Search for the cell housing the specified text and yield its (x, y) center coordinate. 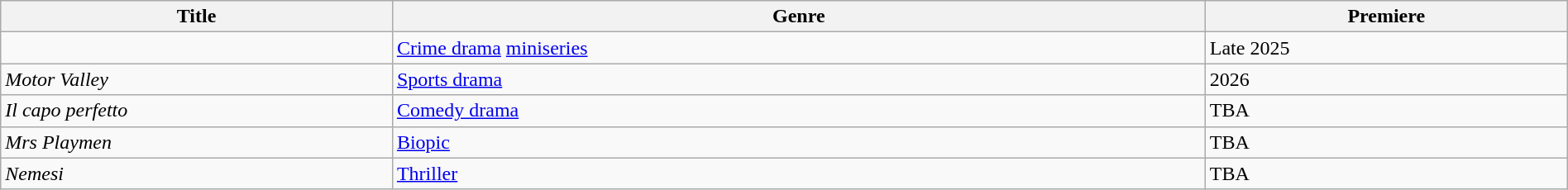
Motor Valley (197, 79)
Comedy drama (799, 111)
Crime drama miniseries (799, 48)
Late 2025 (1386, 48)
Biopic (799, 142)
Premiere (1386, 17)
Sports drama (799, 79)
Mrs Playmen (197, 142)
Title (197, 17)
Nemesi (197, 173)
Il capo perfetto (197, 111)
Genre (799, 17)
Thriller (799, 173)
2026 (1386, 79)
